Identify which cell holds the provided text, then report its (x, y) central coordinate. 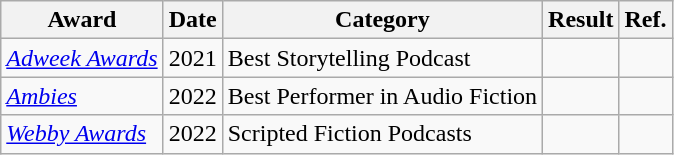
Award (82, 20)
Best Performer in Audio Fiction (382, 96)
Scripted Fiction Podcasts (382, 134)
Best Storytelling Podcast (382, 58)
Ambies (82, 96)
Category (382, 20)
Date (192, 20)
Result (581, 20)
Ref. (646, 20)
Adweek Awards (82, 58)
Webby Awards (82, 134)
2021 (192, 58)
